Find where the given text appears and provide that cell's center as (x, y) coordinate. 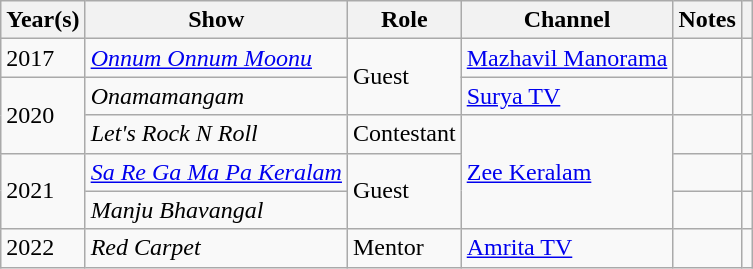
Onnum Onnum Moonu (216, 58)
2020 (43, 115)
Mazhavil Manorama (567, 58)
2022 (43, 248)
Zee Keralam (567, 172)
2021 (43, 191)
Red Carpet (216, 248)
Onamamangam (216, 96)
Year(s) (43, 20)
Amrita TV (567, 248)
Surya TV (567, 96)
Let's Rock N Roll (216, 134)
Notes (707, 20)
Contestant (404, 134)
Sa Re Ga Ma Pa Keralam (216, 172)
Channel (567, 20)
Mentor (404, 248)
Manju Bhavangal (216, 210)
Show (216, 20)
Role (404, 20)
2017 (43, 58)
